Scan for the cell matching the given text and deliver its [X, Y] coordinate at center. 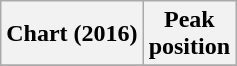
Chart (2016) [72, 34]
Peak position [189, 34]
